Scan for the cell matching the given text and deliver its (x, y) coordinate at center. 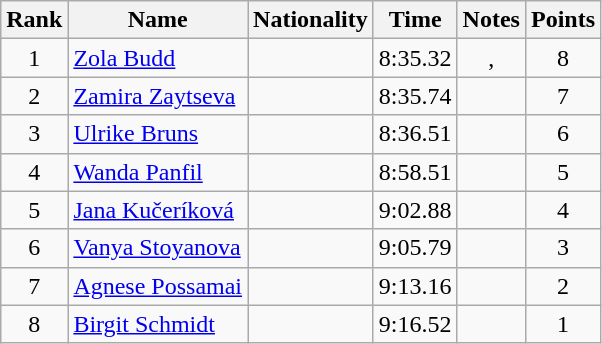
Vanya Stoyanova (158, 248)
Name (158, 20)
9:05.79 (415, 248)
Zola Budd (158, 58)
Notes (491, 20)
8:36.51 (415, 134)
Jana Kučeríková (158, 210)
8:35.74 (415, 96)
Rank (34, 20)
, (491, 58)
Wanda Panfil (158, 172)
Time (415, 20)
Agnese Possamai (158, 286)
9:02.88 (415, 210)
Birgit Schmidt (158, 324)
8:58.51 (415, 172)
Points (562, 20)
Ulrike Bruns (158, 134)
Nationality (311, 20)
8:35.32 (415, 58)
9:13.16 (415, 286)
Zamira Zaytseva (158, 96)
9:16.52 (415, 324)
